Provide the (X, Y) coordinate of the cell's center where the given text is located.  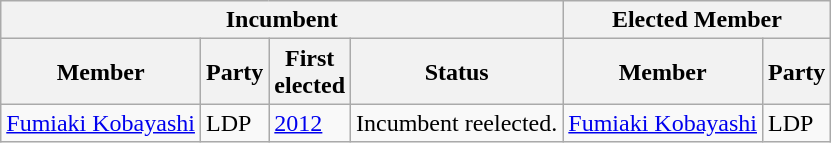
Firstelected (310, 72)
Elected Member (697, 20)
Incumbent reelected. (457, 123)
Status (457, 72)
2012 (310, 123)
Incumbent (282, 20)
